Identify which cell holds the provided text, then report its (X, Y) central coordinate. 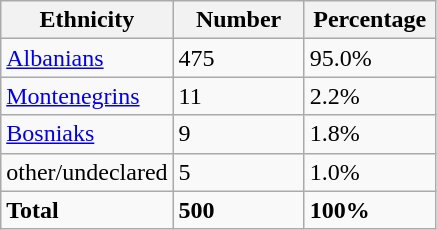
Albanians (87, 58)
500 (238, 210)
Bosniaks (87, 134)
Number (238, 20)
Ethnicity (87, 20)
2.2% (370, 96)
475 (238, 58)
11 (238, 96)
Percentage (370, 20)
100% (370, 210)
5 (238, 172)
Total (87, 210)
1.8% (370, 134)
Montenegrins (87, 96)
1.0% (370, 172)
other/undeclared (87, 172)
95.0% (370, 58)
9 (238, 134)
